Search for the cell housing the specified text and yield its (x, y) center coordinate. 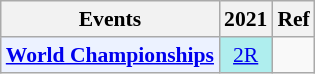
Ref (293, 19)
World Championships (110, 55)
Events (110, 19)
2021 (246, 19)
2R (246, 55)
